Return (X, Y) of the center of cell containing provided text 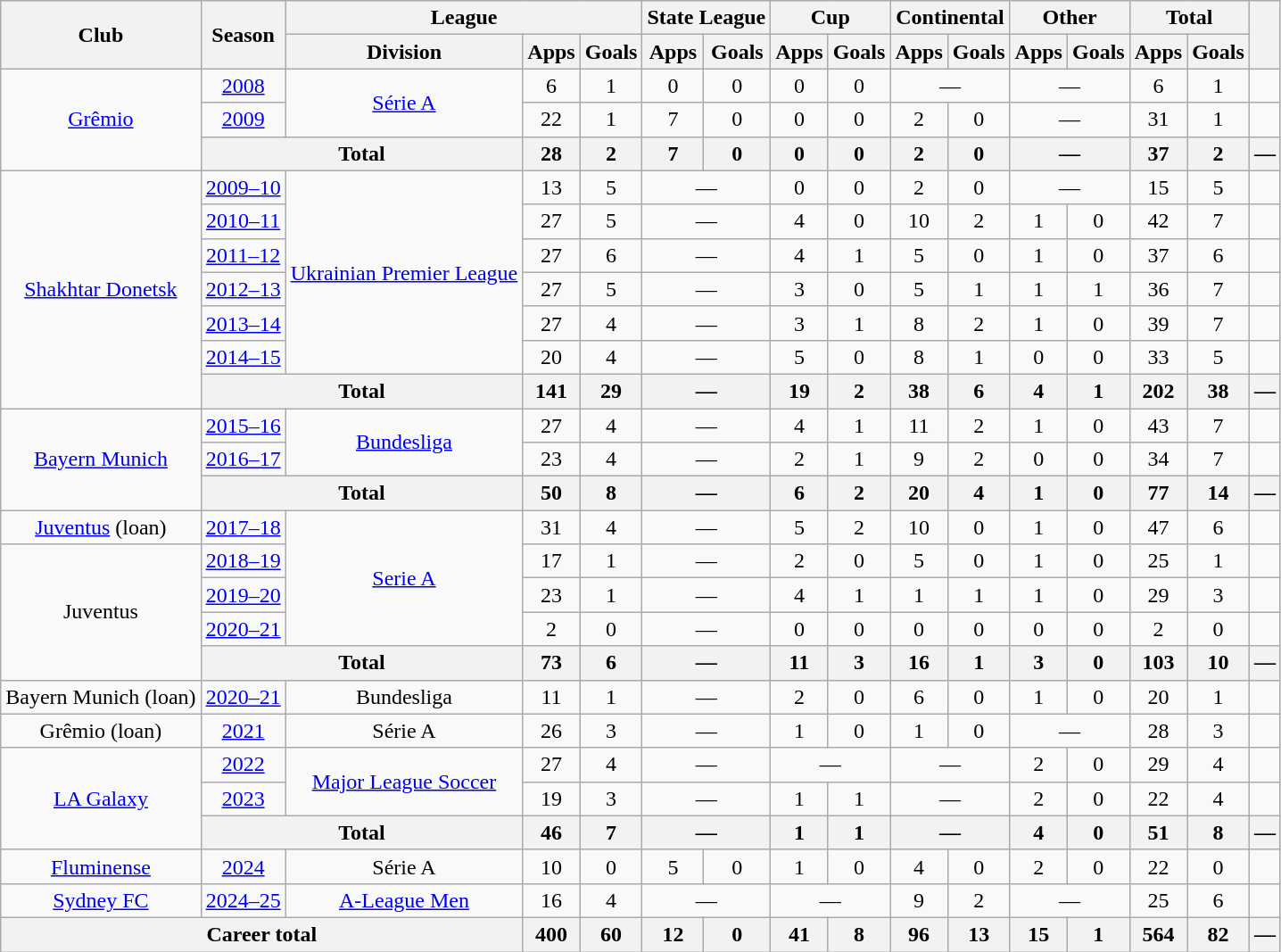
Major League Soccer (404, 782)
League (464, 18)
Other (1070, 18)
26 (551, 731)
2011–12 (243, 255)
Grêmio (101, 120)
Bayern Munich (loan) (101, 697)
77 (1158, 493)
2013–14 (243, 323)
73 (551, 663)
36 (1158, 289)
103 (1158, 663)
State League (707, 18)
14 (1219, 493)
2021 (243, 731)
41 (799, 934)
141 (551, 391)
564 (1158, 934)
46 (551, 832)
2008 (243, 86)
Career total (262, 934)
Sydney FC (101, 900)
2019–20 (243, 595)
43 (1158, 426)
Serie A (404, 578)
47 (1158, 527)
2014–15 (243, 357)
Season (243, 35)
34 (1158, 459)
Grêmio (loan) (101, 731)
Division (404, 52)
2017–18 (243, 527)
400 (551, 934)
Ukrainian Premier League (404, 272)
2024 (243, 866)
2018–19 (243, 561)
Juventus (101, 612)
2010–11 (243, 221)
96 (919, 934)
Fluminense (101, 866)
Cup (831, 18)
2016–17 (243, 459)
12 (673, 934)
2009–10 (243, 187)
2024–25 (243, 900)
50 (551, 493)
Bayern Munich (101, 459)
Continental (950, 18)
60 (611, 934)
2009 (243, 120)
42 (1158, 221)
33 (1158, 357)
2015–16 (243, 426)
202 (1158, 391)
Shakhtar Donetsk (101, 289)
A-League Men (404, 900)
LA Galaxy (101, 799)
82 (1219, 934)
17 (551, 561)
2012–13 (243, 289)
Juventus (loan) (101, 527)
2023 (243, 799)
Club (101, 35)
39 (1158, 323)
2022 (243, 765)
51 (1158, 832)
